Scan for the cell matching the given text and deliver its [X, Y] coordinate at center. 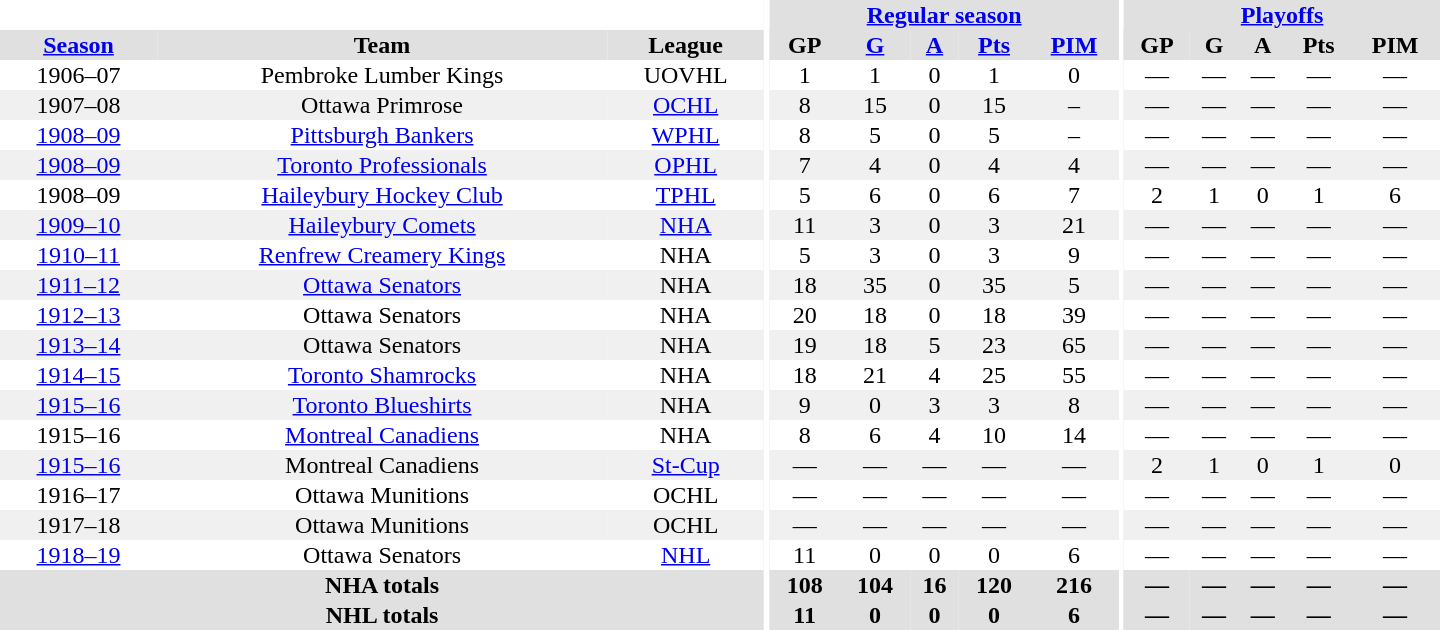
19 [805, 345]
14 [1074, 435]
1909–10 [78, 225]
1911–12 [78, 285]
Renfrew Creamery Kings [382, 255]
WPHL [686, 135]
120 [994, 585]
1912–13 [78, 315]
NHA totals [382, 585]
1916–17 [78, 495]
1907–08 [78, 105]
Pembroke Lumber Kings [382, 75]
1906–07 [78, 75]
55 [1074, 375]
Toronto Shamrocks [382, 375]
Haileybury Hockey Club [382, 195]
23 [994, 345]
104 [875, 585]
25 [994, 375]
108 [805, 585]
39 [1074, 315]
1917–18 [78, 525]
TPHL [686, 195]
16 [934, 585]
League [686, 45]
Toronto Blueshirts [382, 405]
Team [382, 45]
UOVHL [686, 75]
OPHL [686, 165]
20 [805, 315]
St-Cup [686, 465]
216 [1074, 585]
1914–15 [78, 375]
Toronto Professionals [382, 165]
NHL [686, 555]
Ottawa Primrose [382, 105]
1913–14 [78, 345]
1910–11 [78, 255]
Haileybury Comets [382, 225]
Season [78, 45]
10 [994, 435]
Regular season [944, 15]
1918–19 [78, 555]
Pittsburgh Bankers [382, 135]
NHL totals [382, 615]
65 [1074, 345]
Playoffs [1282, 15]
